For the text-containing cell, return its midpoint in [X, Y] coordinate format. 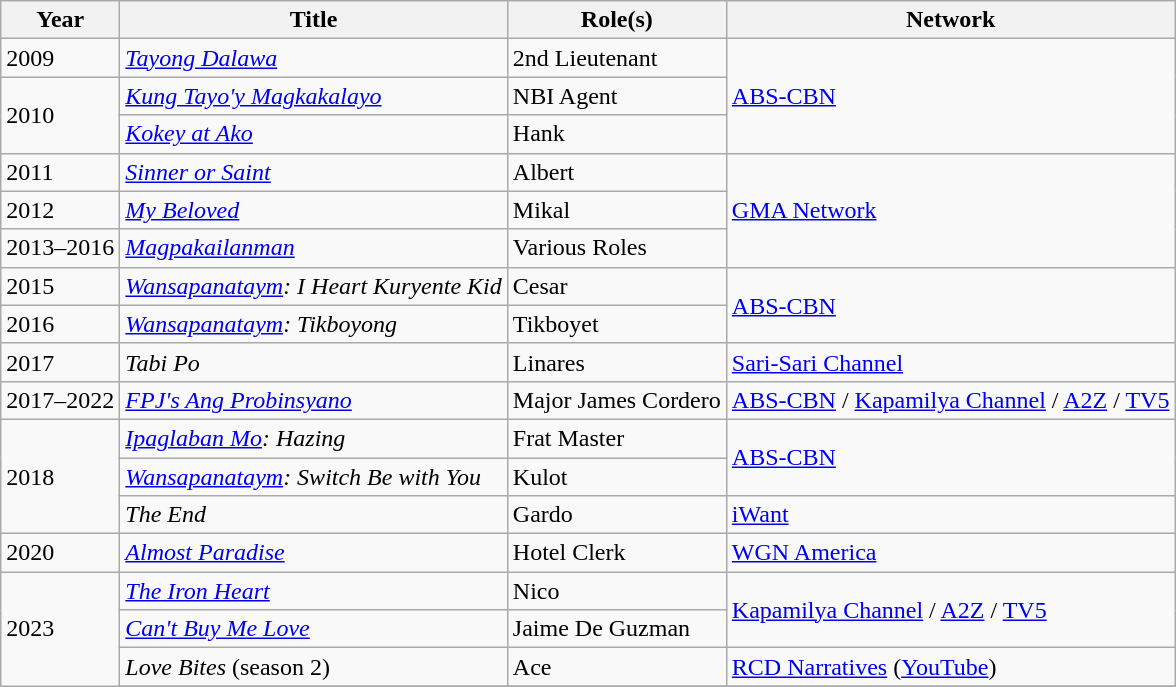
Kokey at Ako [314, 134]
Sari-Sari Channel [950, 362]
2023 [60, 629]
Year [60, 20]
Wansapanataym: Tikboyong [314, 324]
Various Roles [616, 248]
Sinner or Saint [314, 172]
Hotel Clerk [616, 553]
iWant [950, 515]
2011 [60, 172]
Love Bites (season 2) [314, 667]
ABS-CBN / Kapamilya Channel / A2Z / TV5 [950, 400]
2016 [60, 324]
RCD Narratives (YouTube) [950, 667]
The Iron Heart [314, 591]
NBI Agent [616, 96]
2018 [60, 476]
GMA Network [950, 210]
WGN America [950, 553]
Wansapanataym: Switch Be with You [314, 477]
Network [950, 20]
Mikal [616, 210]
Hank [616, 134]
Gardo [616, 515]
My Beloved [314, 210]
Albert [616, 172]
Cesar [616, 286]
FPJ's Ang Probinsyano [314, 400]
Role(s) [616, 20]
2020 [60, 553]
Almost Paradise [314, 553]
Frat Master [616, 438]
Can't Buy Me Love [314, 629]
Major James Cordero [616, 400]
Tikboyet [616, 324]
Tabi Po [314, 362]
The End [314, 515]
Magpakailanman [314, 248]
2012 [60, 210]
Linares [616, 362]
2013–2016 [60, 248]
Kung Tayo'y Magkakalayo [314, 96]
2010 [60, 115]
Kapamilya Channel / A2Z / TV5 [950, 610]
Ace [616, 667]
Kulot [616, 477]
2017 [60, 362]
Ipaglaban Mo: Hazing [314, 438]
Jaime De Guzman [616, 629]
Wansapanataym: I Heart Kuryente Kid [314, 286]
2nd Lieutenant [616, 58]
Tayong Dalawa [314, 58]
Nico [616, 591]
Title [314, 20]
2017–2022 [60, 400]
2015 [60, 286]
2009 [60, 58]
